Return the (x, y) coordinate for the center point of the cell that contains the specified text.  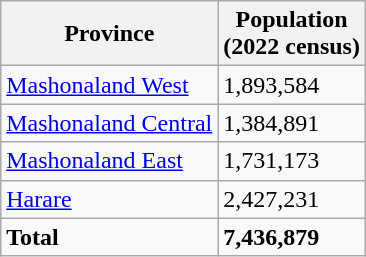
Mashonaland West (110, 85)
Province (110, 34)
Harare (110, 199)
Mashonaland East (110, 161)
1,384,891 (292, 123)
7,436,879 (292, 237)
2,427,231 (292, 199)
1,893,584 (292, 85)
Population(2022 census) (292, 34)
Mashonaland Central (110, 123)
1,731,173 (292, 161)
Total (110, 237)
